Determine the (x, y) coordinate at the center of the cell enclosing the given text.  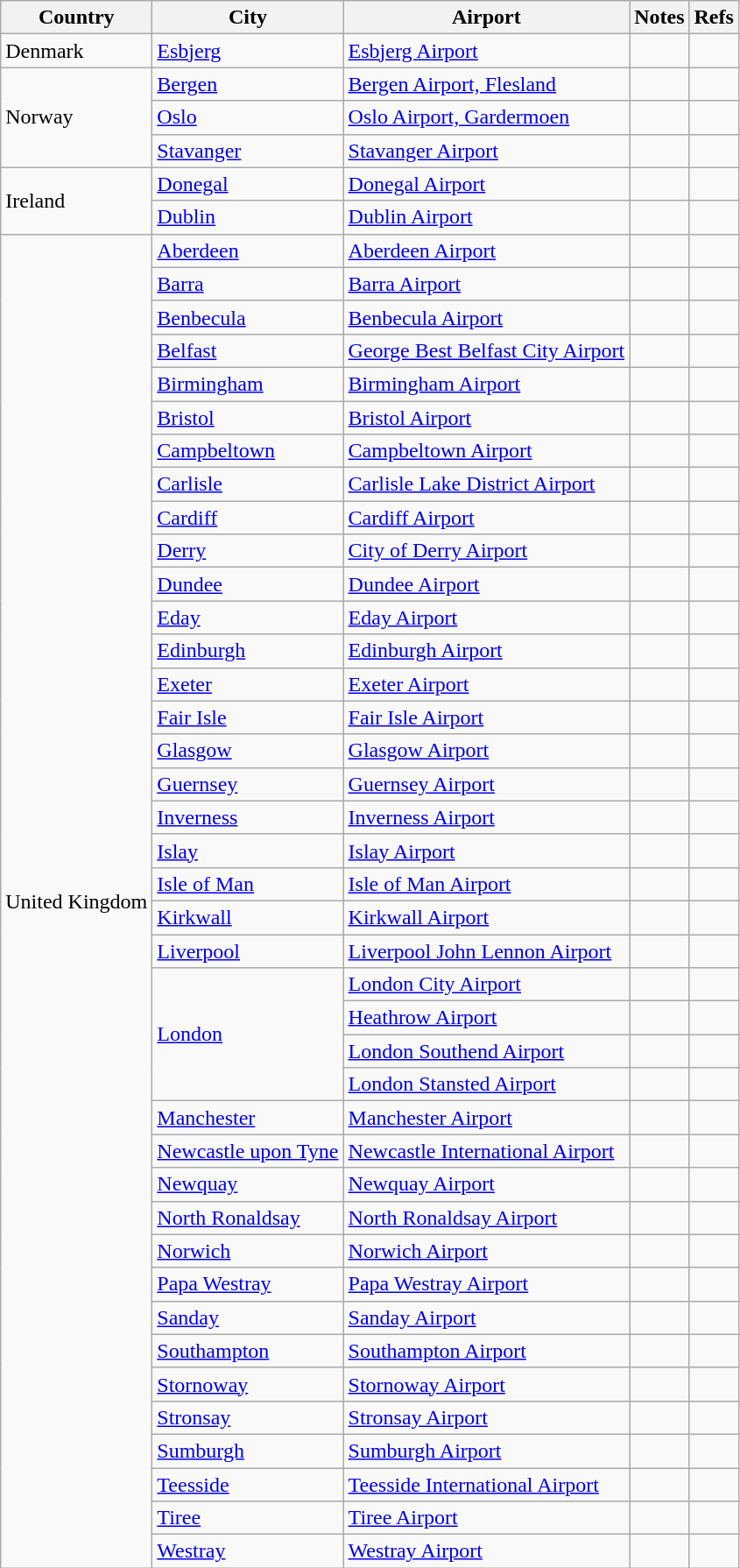
Norwich (248, 1251)
Fair Isle Airport (487, 717)
Denmark (77, 51)
Stronsay (248, 1417)
Derry (248, 551)
Esbjerg Airport (487, 51)
Birmingham (248, 384)
Edinburgh Airport (487, 651)
Isle of Man Airport (487, 884)
Kirkwall Airport (487, 917)
Campbeltown (248, 451)
Barra (248, 284)
Notes (659, 18)
Donegal (248, 184)
Islay Airport (487, 851)
Bristol (248, 418)
Barra Airport (487, 284)
Carlisle (248, 484)
Glasgow (248, 751)
Eday (248, 618)
Glasgow Airport (487, 751)
Norwich Airport (487, 1251)
Dundee Airport (487, 584)
Newquay (248, 1184)
Newquay Airport (487, 1184)
London Stansted Airport (487, 1084)
Stronsay Airport (487, 1417)
Exeter Airport (487, 684)
Esbjerg (248, 51)
Tiree Airport (487, 1518)
Islay (248, 851)
Newcastle upon Tyne (248, 1151)
Westray (248, 1551)
Cardiff Airport (487, 518)
Newcastle International Airport (487, 1151)
Oslo Airport, Gardermoen (487, 117)
Benbecula (248, 317)
Southampton (248, 1351)
North Ronaldsay (248, 1218)
Benbecula Airport (487, 317)
Dundee (248, 584)
Sanday (248, 1317)
Guernsey Airport (487, 784)
Oslo (248, 117)
Aberdeen (248, 251)
Carlisle Lake District Airport (487, 484)
Teesside (248, 1485)
Country (77, 18)
Stavanger (248, 151)
Edinburgh (248, 651)
Campbeltown Airport (487, 451)
Sumburgh Airport (487, 1451)
Sanday Airport (487, 1317)
Westray Airport (487, 1551)
Dublin (248, 217)
Bergen (248, 84)
Donegal Airport (487, 184)
Eday Airport (487, 618)
Inverness (248, 817)
City of Derry Airport (487, 551)
Bristol Airport (487, 418)
Papa Westray Airport (487, 1284)
Airport (487, 18)
Ireland (77, 201)
Norway (77, 117)
Inverness Airport (487, 817)
Exeter (248, 684)
Dublin Airport (487, 217)
George Best Belfast City Airport (487, 350)
Tiree (248, 1518)
Liverpool (248, 950)
Birmingham Airport (487, 384)
Bergen Airport, Flesland (487, 84)
Belfast (248, 350)
Manchester (248, 1118)
London (248, 1035)
London City Airport (487, 985)
Cardiff (248, 518)
United Kingdom (77, 901)
Manchester Airport (487, 1118)
Heathrow Airport (487, 1018)
Teesside International Airport (487, 1485)
Southampton Airport (487, 1351)
Stavanger Airport (487, 151)
Sumburgh (248, 1451)
Aberdeen Airport (487, 251)
Stornoway (248, 1384)
Liverpool John Lennon Airport (487, 950)
City (248, 18)
Isle of Man (248, 884)
Papa Westray (248, 1284)
London Southend Airport (487, 1051)
Kirkwall (248, 917)
Fair Isle (248, 717)
Stornoway Airport (487, 1384)
Guernsey (248, 784)
Refs (714, 18)
North Ronaldsay Airport (487, 1218)
